Output the [x, y] coordinate of the center of the cell containing the given text.  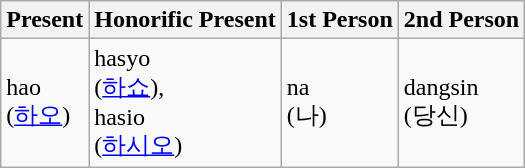
hasyo(하쇼),hasio(하시오) [186, 103]
Honorific Present [186, 20]
1st Person [340, 20]
hao(하오) [45, 103]
na(나) [340, 103]
Present [45, 20]
dangsin(당신) [461, 103]
2nd Person [461, 20]
